Capture the cell that displays the provided text and extract its (x, y) central coordinate. 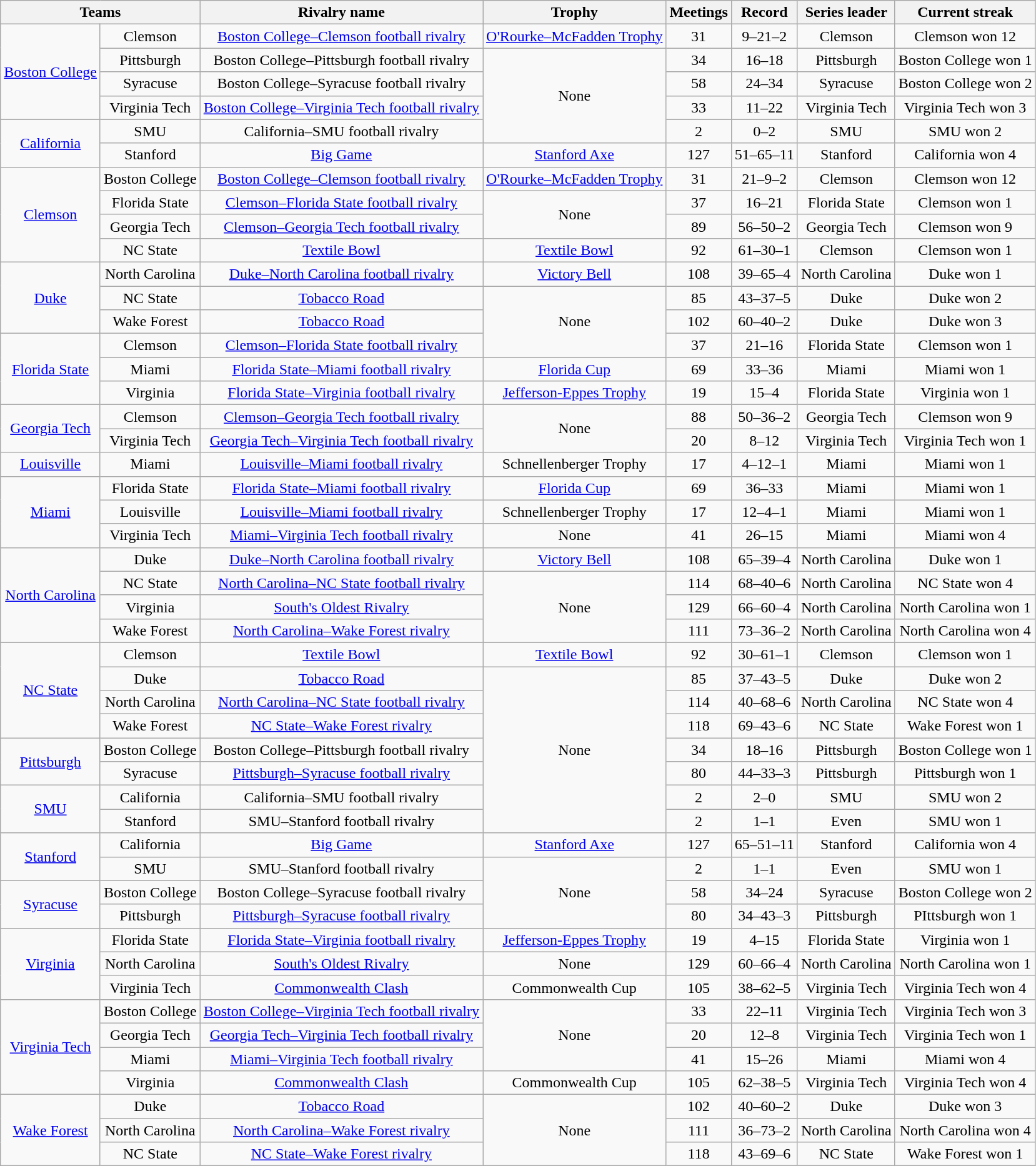
Teams (100, 12)
51–65–11 (764, 155)
Rivalry name (341, 12)
PIttsburgh won 1 (965, 916)
36–73–2 (764, 1130)
43–69–6 (764, 1154)
Series leader (846, 12)
16–18 (764, 60)
4–15 (764, 940)
50–36–2 (764, 417)
36–33 (764, 488)
44–33–3 (764, 774)
65–51–11 (764, 845)
26–15 (764, 536)
16–21 (764, 202)
Meetings (699, 12)
12–4–1 (764, 512)
Trophy (575, 12)
30–61–1 (764, 654)
4–12–1 (764, 464)
40–68–6 (764, 702)
39–65–4 (764, 274)
Pittsburgh won 1 (965, 774)
15–4 (764, 393)
60–66–4 (764, 964)
56–50–2 (764, 226)
12–8 (764, 1035)
69–43–6 (764, 726)
34–24 (764, 892)
11–22 (764, 107)
37–43–5 (764, 678)
15–26 (764, 1059)
43–37–5 (764, 298)
Record (764, 12)
40–60–2 (764, 1107)
34–43–3 (764, 916)
2–0 (764, 797)
65–39–4 (764, 559)
73–36–2 (764, 630)
60–40–2 (764, 322)
61–30–1 (764, 250)
9–21–2 (764, 36)
68–40–6 (764, 583)
89 (699, 226)
38–62–5 (764, 987)
8–12 (764, 441)
24–34 (764, 84)
62–38–5 (764, 1083)
21–9–2 (764, 179)
21–16 (764, 346)
88 (699, 417)
66–60–4 (764, 607)
22–11 (764, 1011)
0–2 (764, 131)
18–16 (764, 750)
Current streak (965, 12)
33–36 (764, 369)
